Detect which cell encompasses the target text, then output its (x, y) center coordinate. 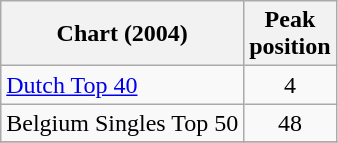
48 (290, 123)
Dutch Top 40 (122, 85)
Peakposition (290, 34)
4 (290, 85)
Belgium Singles Top 50 (122, 123)
Chart (2004) (122, 34)
